Output the (x, y) coordinate of the center of the cell containing the given text.  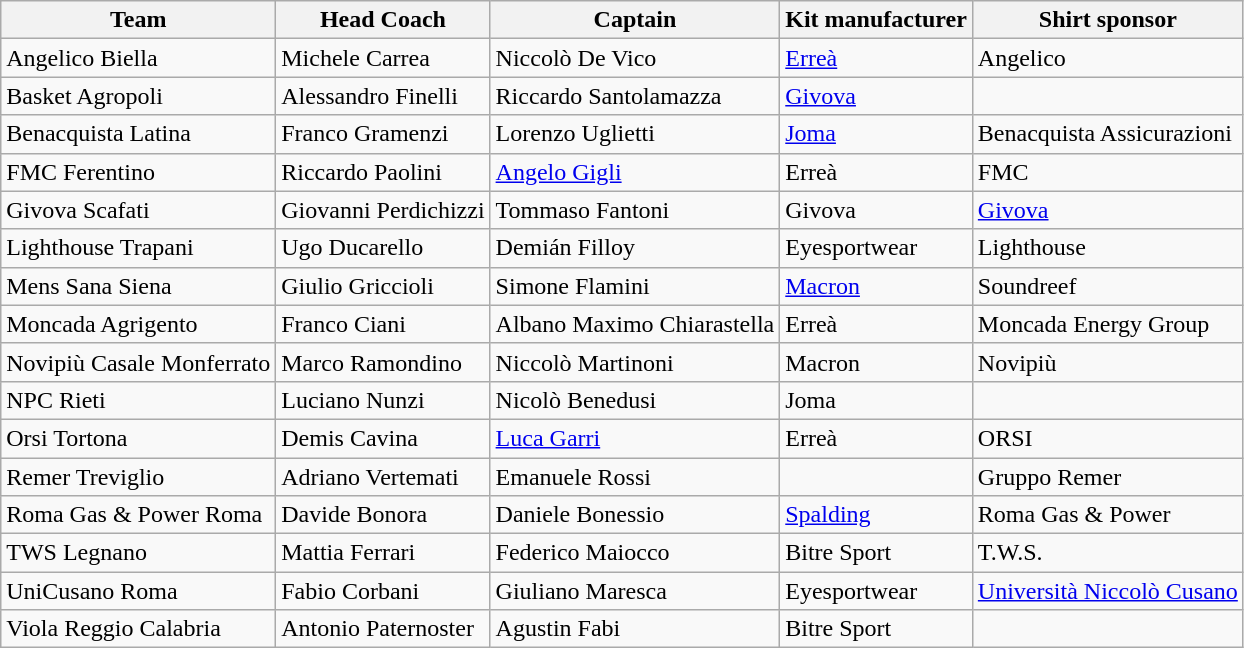
Riccardo Santolamazza (635, 96)
Davide Bonora (383, 515)
Viola Reggio Calabria (138, 629)
Angelico Biella (138, 58)
Marco Ramondino (383, 362)
Demis Cavina (383, 438)
Remer Treviglio (138, 477)
ORSI (1108, 438)
Adriano Vertemati (383, 477)
T.W.S. (1108, 553)
Kit manufacturer (876, 20)
Benacquista Latina (138, 134)
Daniele Bonessio (635, 515)
Team (138, 20)
Soundreef (1108, 286)
Demián Filloy (635, 248)
Fabio Corbani (383, 591)
Luca Garri (635, 438)
Emanuele Rossi (635, 477)
Simone Flamini (635, 286)
Riccardo Paolini (383, 172)
Orsi Tortona (138, 438)
Shirt sponsor (1108, 20)
Roma Gas & Power Roma (138, 515)
Lighthouse Trapani (138, 248)
Lighthouse (1108, 248)
Basket Agropoli (138, 96)
Nicolò Benedusi (635, 400)
TWS Legnano (138, 553)
Lorenzo Uglietti (635, 134)
Franco Ciani (383, 324)
Alessandro Finelli (383, 96)
Luciano Nunzi (383, 400)
Giovanni Perdichizzi (383, 210)
Benacquista Assicurazioni (1108, 134)
Head Coach (383, 20)
Franco Gramenzi (383, 134)
Niccolò De Vico (635, 58)
Tommaso Fantoni (635, 210)
Giulio Griccioli (383, 286)
Antonio Paternoster (383, 629)
Spalding (876, 515)
Michele Carrea (383, 58)
Università Niccolò Cusano (1108, 591)
Federico Maiocco (635, 553)
Novipiù (1108, 362)
Captain (635, 20)
Angelo Gigli (635, 172)
Giuliano Maresca (635, 591)
Novipiù Casale Monferrato (138, 362)
Agustin Fabi (635, 629)
Gruppo Remer (1108, 477)
Roma Gas & Power (1108, 515)
Mattia Ferrari (383, 553)
UniCusano Roma (138, 591)
Niccolò Martinoni (635, 362)
Albano Maximo Chiarastella (635, 324)
Givova Scafati (138, 210)
FMC (1108, 172)
Moncada Energy Group (1108, 324)
Angelico (1108, 58)
NPC Rieti (138, 400)
Moncada Agrigento (138, 324)
Mens Sana Siena (138, 286)
FMC Ferentino (138, 172)
Ugo Ducarello (383, 248)
